Return [x, y] of the center of cell containing provided text 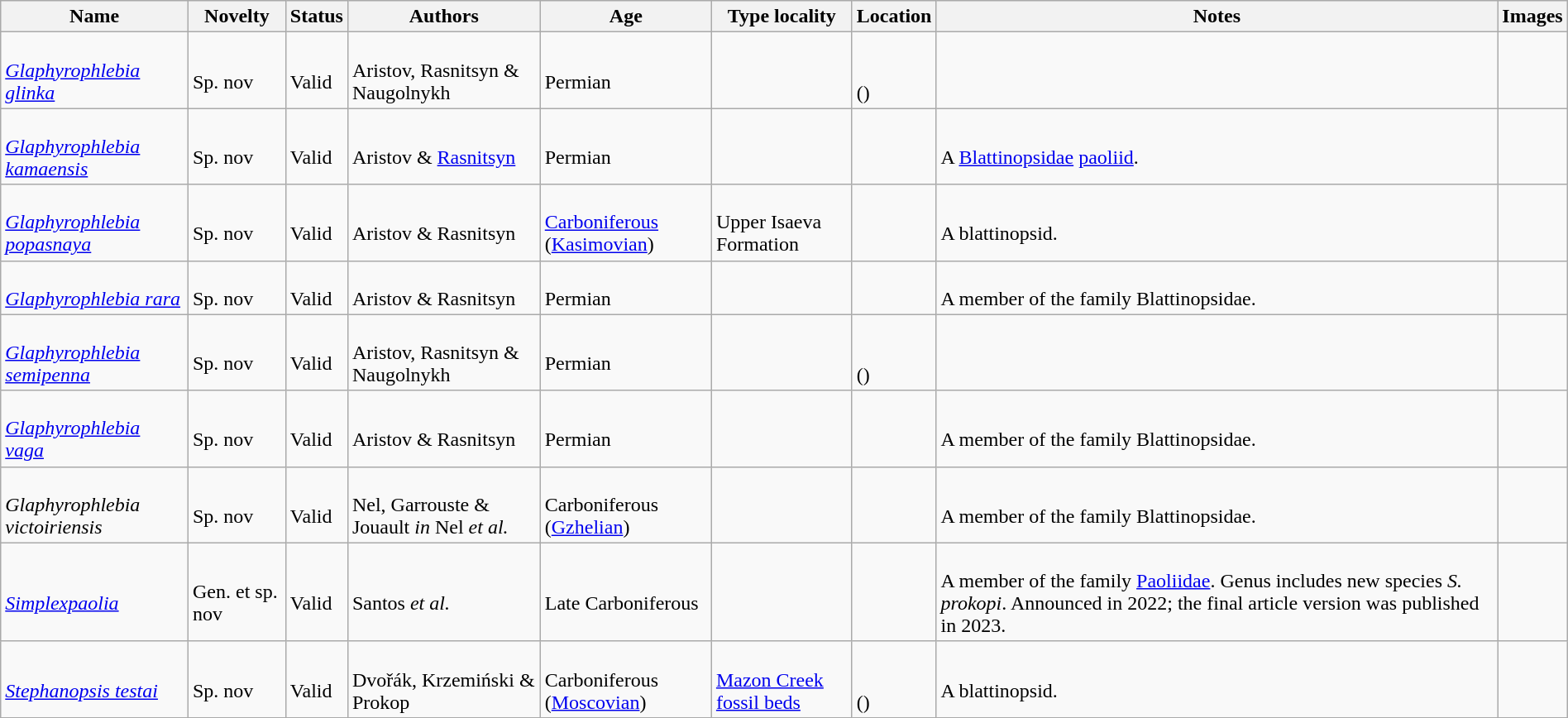
Mazon Creek fossil beds [782, 679]
Simplexpaolia [94, 592]
Glaphyrophlebia kamaensis [94, 146]
Images [1532, 17]
Dvořák, Krzemiński & Prokop [443, 679]
A Blattinopsidae paoliid. [1217, 146]
Age [625, 17]
Glaphyrophlebia victoiriensis [94, 505]
Carboniferous (Gzhelian) [625, 505]
Late Carboniferous [625, 592]
A member of the family Paoliidae. Genus includes new species S. prokopi. Announced in 2022; the final article version was published in 2023. [1217, 592]
Type locality [782, 17]
Notes [1217, 17]
Gen. et sp. nov [237, 592]
Glaphyrophlebia semipenna [94, 352]
Glaphyrophlebia rara [94, 288]
Authors [443, 17]
Name [94, 17]
Glaphyrophlebia popasnaya [94, 223]
Upper Isaeva Formation [782, 223]
Santos et al. [443, 592]
Carboniferous (Kasimovian) [625, 223]
Stephanopsis testai [94, 679]
Nel, Garrouste & Jouault in Nel et al. [443, 505]
Glaphyrophlebia glinka [94, 70]
Glaphyrophlebia vaga [94, 428]
Carboniferous (Moscovian) [625, 679]
Status [316, 17]
Novelty [237, 17]
Location [894, 17]
